Extract the [X, Y] coordinate from the center of the cell holding the provided text.  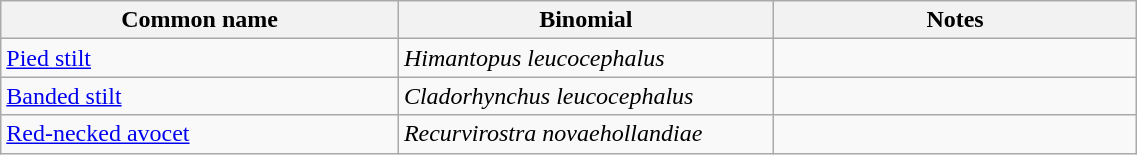
Common name [200, 20]
Recurvirostra novaehollandiae [586, 134]
Binomial [586, 20]
Notes [955, 20]
Banded stilt [200, 96]
Red-necked avocet [200, 134]
Cladorhynchus leucocephalus [586, 96]
Pied stilt [200, 58]
Himantopus leucocephalus [586, 58]
